Identify which cell holds the provided text, then report its [x, y] central coordinate. 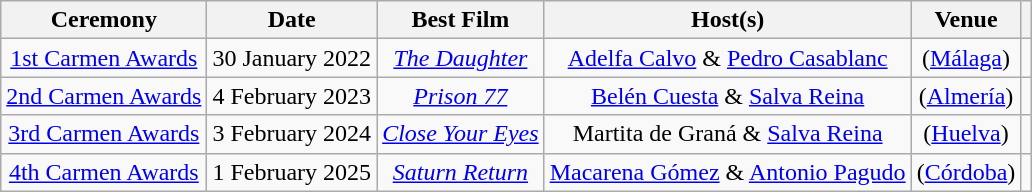
(Huelva) [966, 134]
Ceremony [104, 20]
(Córdoba) [966, 172]
Belén Cuesta & Salva Reina [728, 96]
The Daughter [461, 58]
Saturn Return [461, 172]
(Almería) [966, 96]
Best Film [461, 20]
3rd Carmen Awards [104, 134]
Host(s) [728, 20]
2nd Carmen Awards [104, 96]
Adelfa Calvo & Pedro Casablanc [728, 58]
1st Carmen Awards [104, 58]
4 February 2023 [292, 96]
(Málaga) [966, 58]
Martita de Graná & Salva Reina [728, 134]
4th Carmen Awards [104, 172]
1 February 2025 [292, 172]
3 February 2024 [292, 134]
Close Your Eyes [461, 134]
Macarena Gómez & Antonio Pagudo [728, 172]
Prison 77 [461, 96]
30 January 2022 [292, 58]
Date [292, 20]
Venue [966, 20]
